For the text-containing cell, return its midpoint in (X, Y) coordinate format. 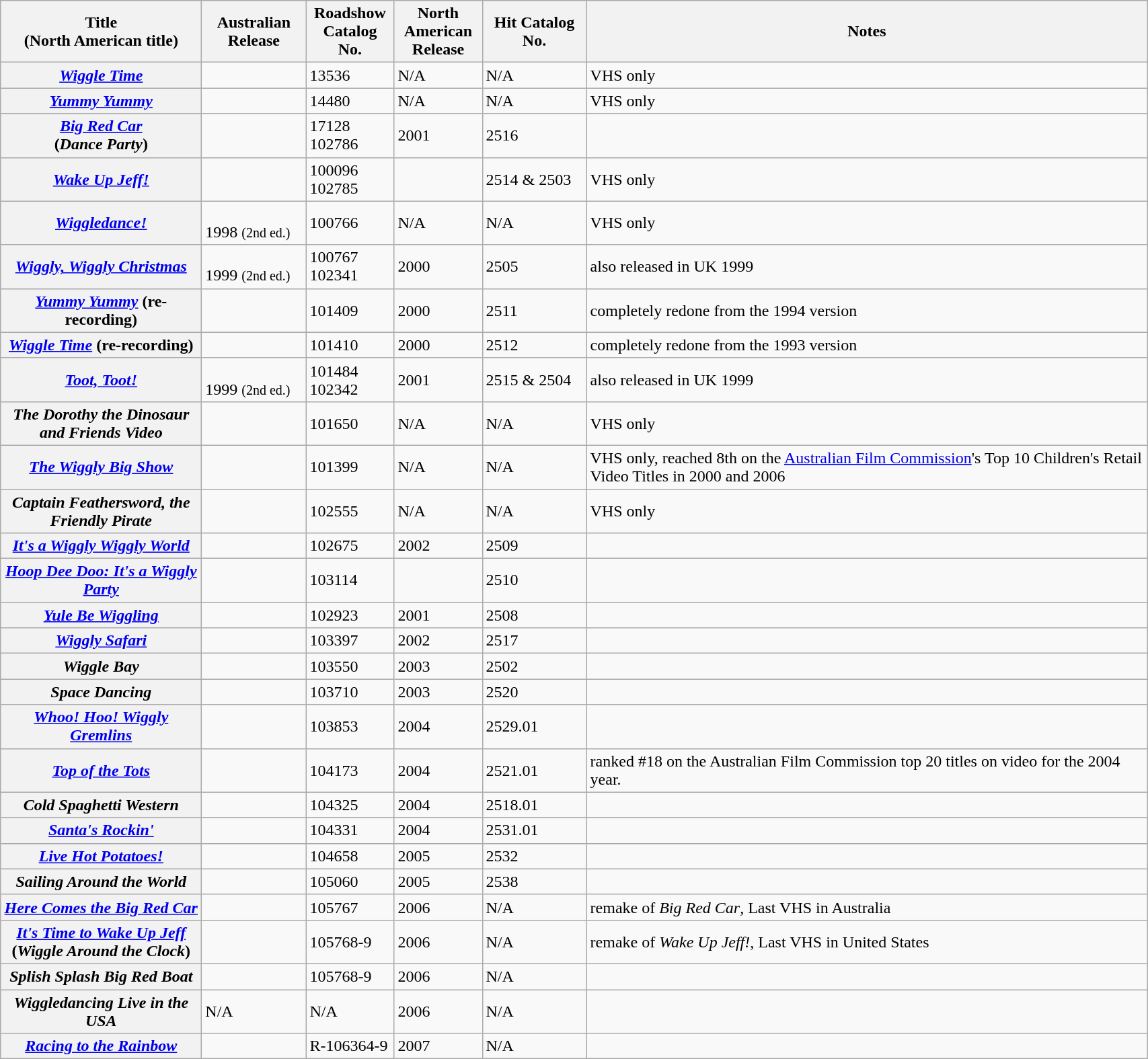
Roadshow Catalog No. (350, 32)
101650 (350, 424)
Wiggledancing Live in the USA (101, 1011)
103853 (350, 726)
2514 & 2503 (534, 179)
2517 (534, 641)
Notes (867, 32)
103397 (350, 641)
2509 (534, 546)
The Wiggly Big Show (101, 467)
105060 (350, 881)
Splish Splash Big Red Boat (101, 976)
2518.01 (534, 805)
Sailing Around the World (101, 881)
remake of Big Red Car, Last VHS in Australia (867, 907)
2520 (534, 692)
Santa's Rockin' (101, 830)
North American Release (438, 32)
2007 (438, 1046)
R-106364-9 (350, 1046)
100096102785 (350, 179)
2531.01 (534, 830)
100767102341 (350, 266)
17128102786 (350, 136)
104331 (350, 830)
14480 (350, 101)
2505 (534, 266)
completely redone from the 1993 version (867, 345)
102555 (350, 511)
Wake Up Jeff! (101, 179)
Yule Be Wiggling (101, 615)
1998 (2nd ed.) (254, 223)
remake of Wake Up Jeff!, Last VHS in United States (867, 941)
Wiggle Bay (101, 666)
Racing to the Rainbow (101, 1046)
2508 (534, 615)
Hit Catalog No. (534, 32)
13536 (350, 75)
The Dorothy the Dinosaur and Friends Video (101, 424)
104173 (350, 771)
2529.01 (534, 726)
Title(North American title) (101, 32)
Hoop Dee Doo: It's a Wiggly Party (101, 581)
103114 (350, 581)
101409 (350, 311)
103550 (350, 666)
101399 (350, 467)
Wiggly, Wiggly Christmas (101, 266)
Toot, Toot! (101, 379)
VHS only, reached 8th on the Australian Film Commission's Top 10 Children's Retail Video Titles in 2000 and 2006 (867, 467)
2502 (534, 666)
ranked #18 on the Australian Film Commission top 20 titles on video for the 2004 year. (867, 771)
Here Comes the Big Red Car (101, 907)
2511 (534, 311)
104658 (350, 856)
Wiggle Time (re-recording) (101, 345)
Space Dancing (101, 692)
Big Red Car(Dance Party) (101, 136)
Australian Release (254, 32)
It's a Wiggly Wiggly World (101, 546)
Live Hot Potatoes! (101, 856)
102923 (350, 615)
105767 (350, 907)
104325 (350, 805)
Cold Spaghetti Western (101, 805)
2510 (534, 581)
completely redone from the 1994 version (867, 311)
101410 (350, 345)
Yummy Yummy (101, 101)
Wiggly Safari (101, 641)
2538 (534, 881)
It's Time to Wake Up Jeff(Wiggle Around the Clock) (101, 941)
2512 (534, 345)
Captain Feathersword, the Friendly Pirate (101, 511)
2516 (534, 136)
2521.01 (534, 771)
2515 & 2504 (534, 379)
2532 (534, 856)
101484102342 (350, 379)
Whoo! Hoo! Wiggly Gremlins (101, 726)
100766 (350, 223)
103710 (350, 692)
102675 (350, 546)
Yummy Yummy (re-recording) (101, 311)
Wiggledance! (101, 223)
Wiggle Time (101, 75)
Top of the Tots (101, 771)
